From the cell containing the given text, extract its center point as [X, Y] coordinate. 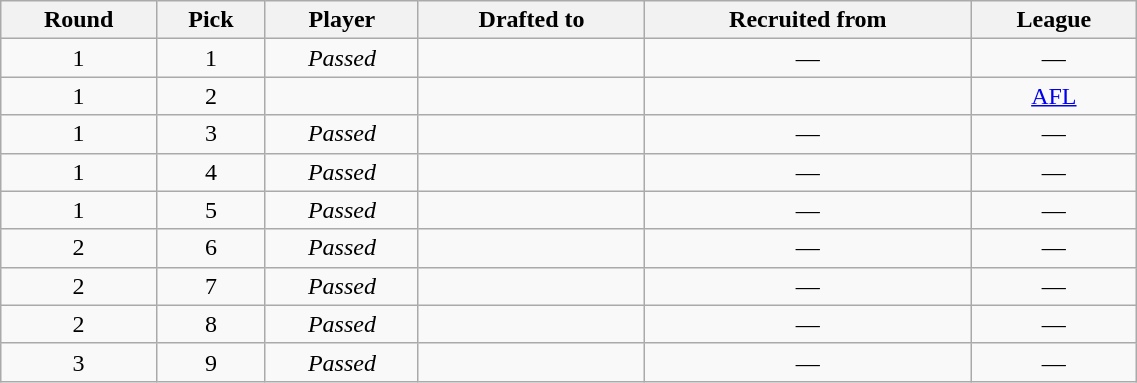
Recruited from [808, 20]
8 [210, 324]
9 [210, 362]
Drafted to [531, 20]
League [1054, 20]
Player [342, 20]
7 [210, 286]
4 [210, 172]
6 [210, 248]
Round [79, 20]
Pick [210, 20]
5 [210, 210]
AFL [1054, 96]
